For the text-containing cell, return its midpoint in (x, y) coordinate format. 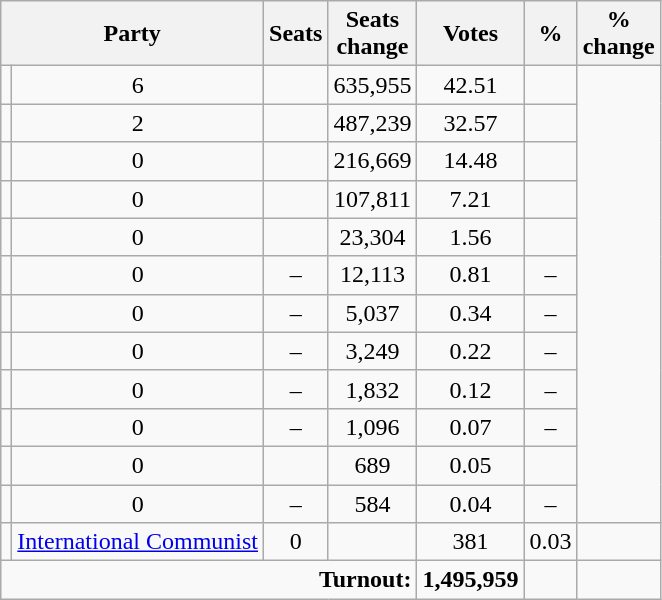
2 (138, 123)
107,811 (372, 199)
1,832 (372, 389)
Party (132, 34)
487,239 (372, 123)
635,955 (372, 85)
0.04 (470, 503)
0.03 (550, 542)
0.22 (470, 351)
% (550, 34)
14.48 (470, 161)
Votes (470, 34)
1.56 (470, 237)
381 (470, 542)
0.12 (470, 389)
23,304 (372, 237)
1,495,959 (470, 580)
International Communist (138, 542)
689 (372, 465)
3,249 (372, 351)
5,037 (372, 313)
6 (138, 85)
32.57 (470, 123)
%change (618, 34)
0.81 (470, 275)
42.51 (470, 85)
584 (372, 503)
0.07 (470, 427)
0.34 (470, 313)
Seats (296, 34)
12,113 (372, 275)
Seatschange (372, 34)
0.05 (470, 465)
Turnout: (209, 580)
216,669 (372, 161)
7.21 (470, 199)
1,096 (372, 427)
